Capture the cell that displays the provided text and extract its (x, y) central coordinate. 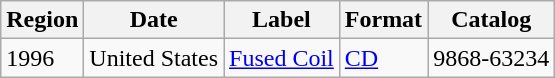
CD (383, 58)
Format (383, 20)
1996 (42, 58)
United States (154, 58)
Region (42, 20)
Catalog (492, 20)
Fused Coil (282, 58)
Date (154, 20)
Label (282, 20)
9868-63234 (492, 58)
